Return the [X, Y] coordinate for the center point of the cell that contains the specified text.  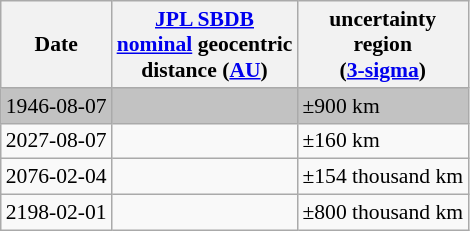
±800 thousand km [382, 213]
uncertaintyregion(3-sigma) [382, 44]
2076-02-04 [56, 177]
2027-08-07 [56, 141]
±900 km [382, 106]
2198-02-01 [56, 213]
±160 km [382, 141]
±154 thousand km [382, 177]
Date [56, 44]
1946-08-07 [56, 106]
JPL SBDBnominal geocentricdistance (AU) [205, 44]
